Scan for the cell matching the given text and deliver its [x, y] coordinate at center. 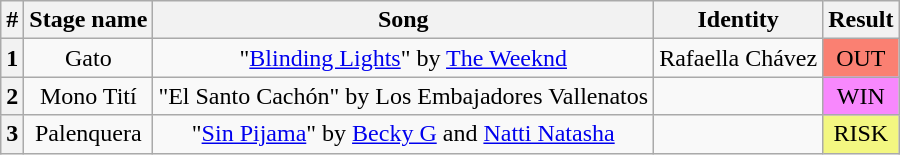
Identity [738, 20]
Result [861, 20]
1 [12, 58]
"El Santo Cachón" by Los Embajadores Vallenatos [404, 96]
Stage name [88, 20]
Mono Tití [88, 96]
Rafaella Chávez [738, 58]
WIN [861, 96]
# [12, 20]
RISK [861, 134]
OUT [861, 58]
"Sin Pijama" by Becky G and Natti Natasha [404, 134]
Song [404, 20]
Gato [88, 58]
3 [12, 134]
2 [12, 96]
"Blinding Lights" by The Weeknd [404, 58]
Palenquera [88, 134]
